Find where the given text appears and provide that cell's center as (X, Y) coordinate. 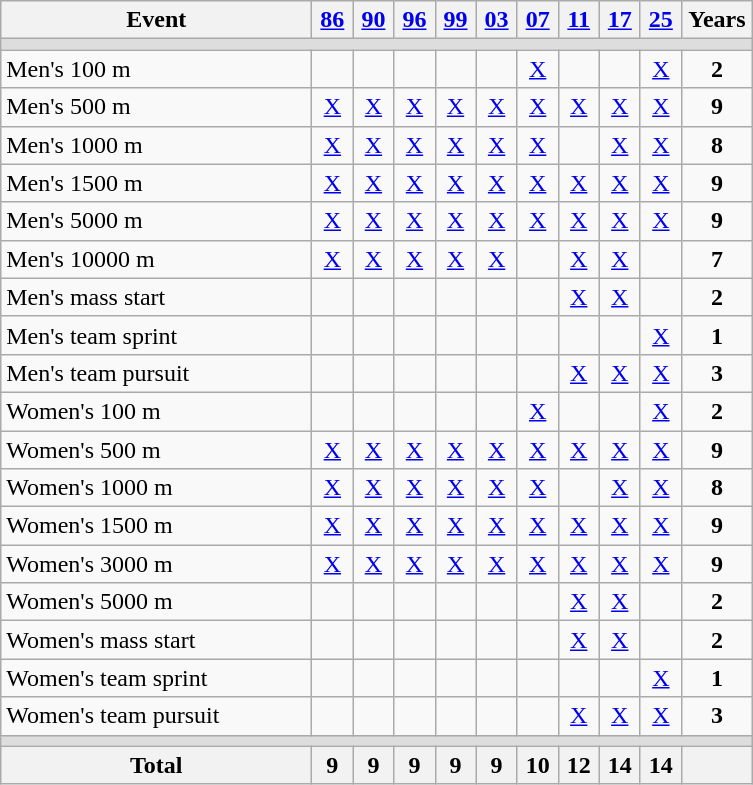
Men's 1000 m (156, 145)
Women's 100 m (156, 411)
Women's team sprint (156, 678)
17 (620, 20)
90 (374, 20)
11 (578, 20)
Men's 500 m (156, 107)
03 (496, 20)
Women's 1000 m (156, 488)
86 (332, 20)
Women's 1500 m (156, 526)
Women's mass start (156, 640)
Total (156, 765)
Men's team sprint (156, 335)
Men's 10000 m (156, 259)
Women's 500 m (156, 449)
Event (156, 20)
10 (538, 765)
07 (538, 20)
25 (660, 20)
Years (716, 20)
Women's 5000 m (156, 602)
Men's 1500 m (156, 183)
Men's team pursuit (156, 373)
12 (578, 765)
96 (414, 20)
99 (456, 20)
Men's mass start (156, 297)
7 (716, 259)
Men's 5000 m (156, 221)
Women's team pursuit (156, 716)
Women's 3000 m (156, 564)
Men's 100 m (156, 69)
